Detect which cell encompasses the target text, then output its [X, Y] center coordinate. 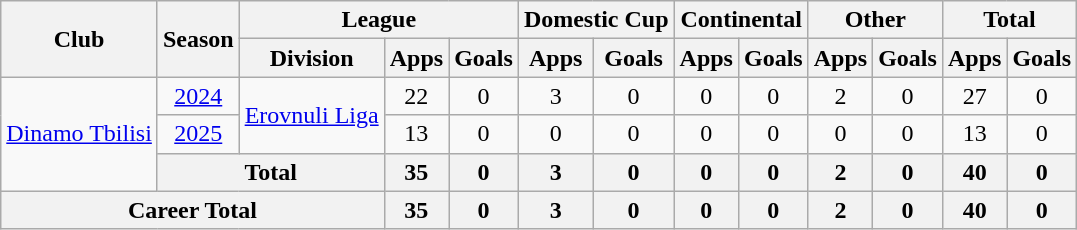
27 [974, 96]
Erovnuli Liga [312, 115]
2025 [198, 134]
Dinamo Tbilisi [80, 134]
Club [80, 39]
Season [198, 39]
Domestic Cup [596, 20]
22 [416, 96]
League [378, 20]
Division [312, 58]
Continental [741, 20]
Other [875, 20]
Career Total [192, 210]
2024 [198, 96]
